Output the (x, y) coordinate of the center of the cell containing the given text.  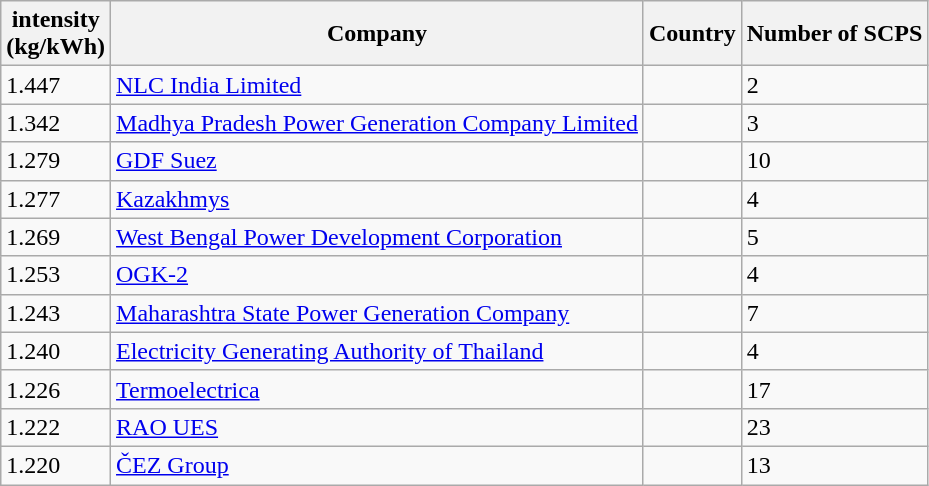
OGK-2 (378, 275)
intensity(kg/kWh) (56, 34)
13 (834, 465)
1.447 (56, 85)
5 (834, 237)
23 (834, 427)
ČEZ Group (378, 465)
2 (834, 85)
1.342 (56, 123)
West Bengal Power Development Corporation (378, 237)
3 (834, 123)
Number of SCPS (834, 34)
RAO UES (378, 427)
1.226 (56, 389)
1.277 (56, 199)
Country (692, 34)
Maharashtra State Power Generation Company (378, 313)
Electricity Generating Authority of Thailand (378, 351)
1.279 (56, 161)
1.253 (56, 275)
7 (834, 313)
Company (378, 34)
1.269 (56, 237)
1.243 (56, 313)
1.240 (56, 351)
1.222 (56, 427)
GDF Suez (378, 161)
Madhya Pradesh Power Generation Company Limited (378, 123)
NLC India Limited (378, 85)
Kazakhmys (378, 199)
17 (834, 389)
1.220 (56, 465)
Termoelectrica (378, 389)
10 (834, 161)
